Provide the (x, y) coordinate of the cell's center where the given text is located.  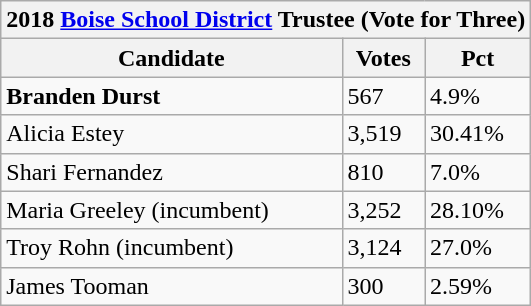
Candidate (172, 58)
Pct (478, 58)
3,519 (384, 134)
Shari Fernandez (172, 172)
2018 Boise School District Trustee (Vote for Three) (266, 20)
3,124 (384, 248)
James Tooman (172, 286)
567 (384, 96)
Alicia Estey (172, 134)
Branden Durst (172, 96)
28.10% (478, 210)
Votes (384, 58)
27.0% (478, 248)
300 (384, 286)
7.0% (478, 172)
2.59% (478, 286)
Maria Greeley (incumbent) (172, 210)
3,252 (384, 210)
30.41% (478, 134)
Troy Rohn (incumbent) (172, 248)
4.9% (478, 96)
810 (384, 172)
